Return [x, y] of the center of cell containing provided text 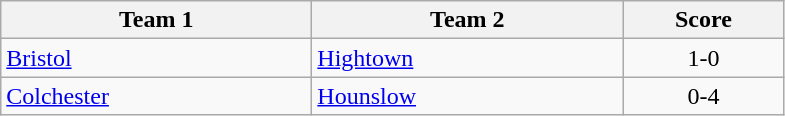
1-0 [704, 58]
Hightown [468, 58]
0-4 [704, 96]
Colchester [156, 96]
Hounslow [468, 96]
Team 2 [468, 20]
Score [704, 20]
Bristol [156, 58]
Team 1 [156, 20]
